Detect which cell encompasses the target text, then output its [X, Y] center coordinate. 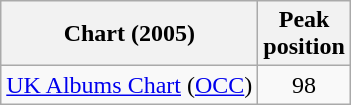
Chart (2005) [130, 34]
UK Albums Chart (OCC) [130, 85]
98 [304, 85]
Peakposition [304, 34]
